Return [x, y] of the center of cell containing provided text 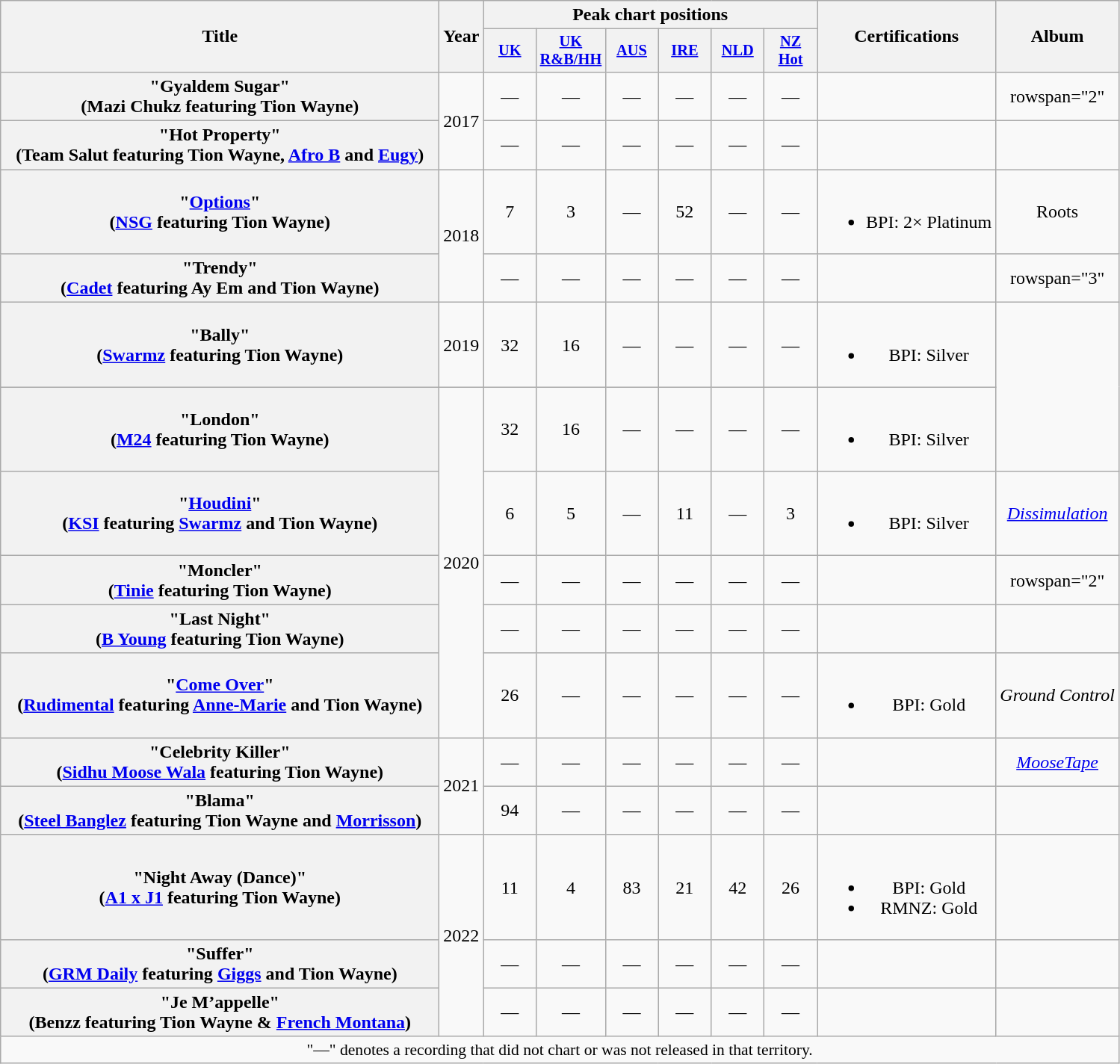
"Celebrity Killer"(Sidhu Moose Wala featuring Tion Wayne) [220, 762]
Album [1058, 37]
94 [510, 810]
2019 [462, 345]
rowspan="3" [1058, 278]
2020 [462, 562]
2022 [462, 935]
UKR&B/HH [571, 51]
7 [510, 212]
83 [632, 887]
"Blama"(Steel Banglez featuring Tion Wayne and Morrisson) [220, 810]
"—" denotes a recording that did not chart or was not released in that territory. [560, 1050]
Peak chart positions [650, 15]
UK [510, 51]
MooseTape [1058, 762]
"Suffer"(GRM Daily featuring Giggs and Tion Wayne) [220, 964]
Year [462, 37]
"Night Away (Dance)"(A1 x J1 featuring Tion Wayne) [220, 887]
"Gyaldem Sugar"(Mazi Chukz featuring Tion Wayne) [220, 96]
2021 [462, 786]
BPI: Gold [907, 695]
AUS [632, 51]
Roots [1058, 212]
"London"(M24 featuring Tion Wayne) [220, 429]
"Hot Property"(Team Salut featuring Tion Wayne, Afro B and Eugy) [220, 145]
NLD [738, 51]
2017 [462, 120]
NZHot [791, 51]
52 [684, 212]
"Je M’appelle"(Benzz featuring Tion Wayne & French Montana) [220, 1012]
"Last Night"(B Young featuring Tion Wayne) [220, 629]
BPI: 2× Platinum [907, 212]
Dissimulation [1058, 514]
"Houdini"(KSI featuring Swarmz and Tion Wayne) [220, 514]
"Options"(NSG featuring Tion Wayne) [220, 212]
BPI: GoldRMNZ: Gold [907, 887]
21 [684, 887]
5 [571, 514]
6 [510, 514]
"Trendy"(Cadet featuring Ay Em and Tion Wayne) [220, 278]
Ground Control [1058, 695]
Title [220, 37]
42 [738, 887]
Certifications [907, 37]
"Moncler"(Tinie featuring Tion Wayne) [220, 580]
IRE [684, 51]
"Come Over"(Rudimental featuring Anne-Marie and Tion Wayne) [220, 695]
2018 [462, 236]
"Bally"(Swarmz featuring Tion Wayne) [220, 345]
4 [571, 887]
